Determine the [x, y] coordinate at the center of the cell enclosing the given text.  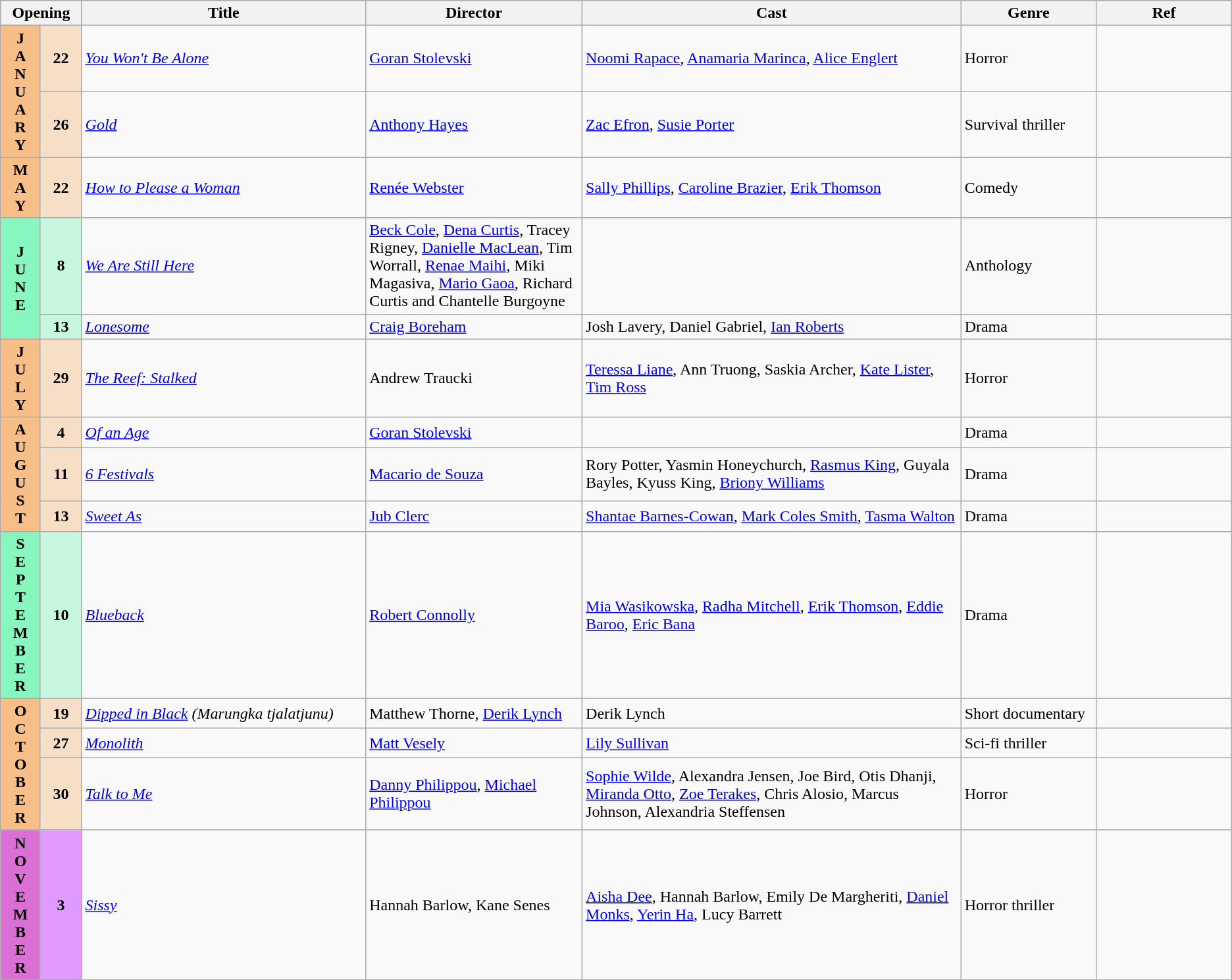
Lily Sullivan [772, 744]
Sissy [224, 904]
Talk to Me [224, 794]
JUNE [20, 278]
19 [61, 713]
Genre [1029, 13]
Sci-fi thriller [1029, 744]
Cast [772, 13]
Of an Age [224, 433]
Mia Wasikowska, Radha Mitchell, Erik Thomson, Eddie Baroo, Eric Bana [772, 615]
26 [61, 124]
10 [61, 615]
Dipped in Black (Marungka tjalatjunu) [224, 713]
Derik Lynch [772, 713]
The Reef: Stalked [224, 378]
Sophie Wilde, Alexandra Jensen, Joe Bird, Otis Dhanji, Miranda Otto, Zoe Terakes, Chris Alosio, Marcus Johnson, Alexandria Steffensen [772, 794]
NOVEMBER [20, 904]
Anthony Hayes [474, 124]
Opening [41, 13]
Craig Boreham [474, 326]
Jub Clerc [474, 516]
Director [474, 13]
11 [61, 475]
Sweet As [224, 516]
Robert Connolly [474, 615]
Short documentary [1029, 713]
Anthology [1029, 266]
Renée Webster [474, 188]
Hannah Barlow, Kane Senes [474, 904]
3 [61, 904]
Matt Vesely [474, 744]
Beck Cole, Dena Curtis, Tracey Rigney, Danielle MacLean, Tim Worrall, Renae Maihi, Miki Magasiva, Mario Gaoa, Richard Curtis and Chantelle Burgoyne [474, 266]
Macario de Souza [474, 475]
Zac Efron, Susie Porter [772, 124]
SEPTEMBER [20, 615]
JANUARY [20, 91]
Teressa Liane, Ann Truong, Saskia Archer, Kate Lister, Tim Ross [772, 378]
29 [61, 378]
30 [61, 794]
Horror thriller [1029, 904]
Aisha Dee, Hannah Barlow, Emily De Margheriti, Daniel Monks, Yerin Ha, Lucy Barrett [772, 904]
4 [61, 433]
Lonesome [224, 326]
Shantae Barnes-Cowan, Mark Coles Smith, Tasma Walton [772, 516]
Comedy [1029, 188]
Danny Philippou, Michael Philippou [474, 794]
We Are Still Here [224, 266]
AUGUST [20, 474]
Gold [224, 124]
JULY [20, 378]
Josh Lavery, Daniel Gabriel, Ian Roberts [772, 326]
How to Please a Woman [224, 188]
You Won't Be Alone [224, 59]
27 [61, 744]
Rory Potter, Yasmin Honeychurch, Rasmus King, Guyala Bayles, Kyuss King, Briony Williams [772, 475]
Sally Phillips, Caroline Brazier, Erik Thomson [772, 188]
8 [61, 266]
Survival thriller [1029, 124]
Monolith [224, 744]
Noomi Rapace, Anamaria Marinca, Alice Englert [772, 59]
6 Festivals [224, 475]
MAY [20, 188]
Matthew Thorne, Derik Lynch [474, 713]
Blueback [224, 615]
Title [224, 13]
Ref [1164, 13]
Andrew Traucki [474, 378]
OCTOBER [20, 764]
